Detect which cell encompasses the target text, then output its [x, y] center coordinate. 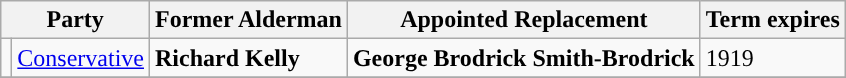
Former Alderman [249, 20]
George Brodrick Smith-Brodrick [524, 58]
1919 [772, 58]
Term expires [772, 20]
Appointed Replacement [524, 20]
Conservative [81, 58]
Party [76, 20]
Richard Kelly [249, 58]
